Scan for the cell matching the given text and deliver its (X, Y) coordinate at center. 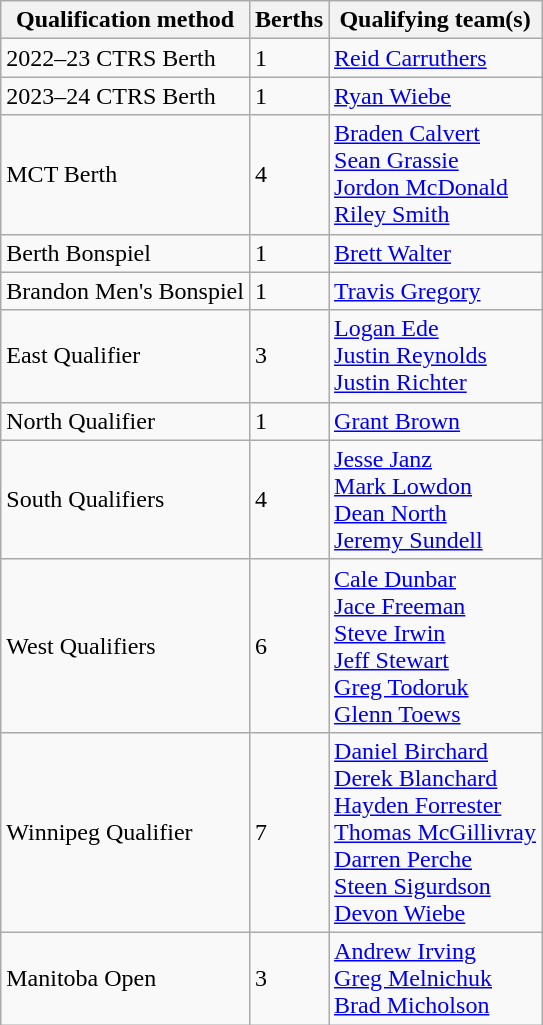
Ryan Wiebe (436, 96)
Grant Brown (436, 421)
Brett Walter (436, 253)
2023–24 CTRS Berth (126, 96)
North Qualifier (126, 421)
West Qualifiers (126, 646)
Qualifying team(s) (436, 20)
Cale Dunbar Jace Freeman Steve Irwin Jeff Stewart Greg Todoruk Glenn Toews (436, 646)
2022–23 CTRS Berth (126, 58)
East Qualifier (126, 356)
Andrew Irving Greg Melnichuk Brad Micholson (436, 978)
Brandon Men's Bonspiel (126, 291)
Daniel Birchard Derek Blanchard Hayden Forrester Thomas McGillivray Darren Perche Steen Sigurdson Devon Wiebe (436, 832)
Manitoba Open (126, 978)
South Qualifiers (126, 500)
Logan Ede Justin Reynolds Justin Richter (436, 356)
Winnipeg Qualifier (126, 832)
6 (288, 646)
Jesse Janz Mark Lowdon Dean North Jeremy Sundell (436, 500)
Reid Carruthers (436, 58)
MCT Berth (126, 174)
Berth Bonspiel (126, 253)
Qualification method (126, 20)
Travis Gregory (436, 291)
Braden Calvert Sean Grassie Jordon McDonald Riley Smith (436, 174)
7 (288, 832)
Berths (288, 20)
